Search for the cell housing the specified text and yield its [x, y] center coordinate. 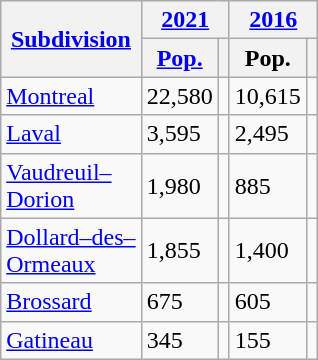
3,595 [180, 134]
605 [268, 302]
10,615 [268, 96]
675 [180, 302]
155 [268, 340]
2,495 [268, 134]
Laval [71, 134]
2016 [273, 20]
Brossard [71, 302]
Subdivision [71, 39]
Montreal [71, 96]
Vaudreuil–Dorion [71, 186]
1,400 [268, 250]
1,855 [180, 250]
345 [180, 340]
22,580 [180, 96]
1,980 [180, 186]
885 [268, 186]
Gatineau [71, 340]
2021 [185, 20]
Dollard–des–Ormeaux [71, 250]
